Determine the (x, y) coordinate at the center of the cell enclosing the given text.  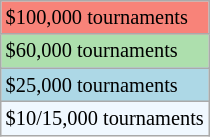
$100,000 tournaments (105, 17)
$25,000 tournaments (105, 85)
$10/15,000 tournaments (105, 118)
$60,000 tournaments (105, 51)
